Search for the cell housing the specified text and yield its [X, Y] center coordinate. 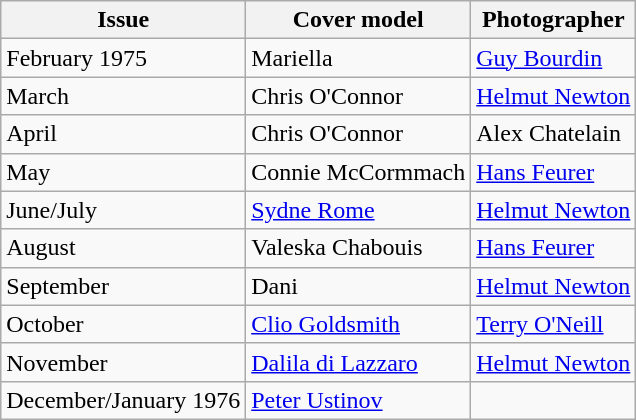
Valeska Chabouis [358, 248]
September [124, 286]
August [124, 248]
Dani [358, 286]
Cover model [358, 20]
October [124, 324]
November [124, 362]
April [124, 134]
June/July [124, 210]
Mariella [358, 58]
December/January 1976 [124, 400]
Guy Bourdin [554, 58]
Sydne Rome [358, 210]
May [124, 172]
March [124, 96]
Alex Chatelain [554, 134]
Dalila di Lazzaro [358, 362]
Connie McCormmach [358, 172]
Peter Ustinov [358, 400]
February 1975 [124, 58]
Terry O'Neill [554, 324]
Issue [124, 20]
Clio Goldsmith [358, 324]
Photographer [554, 20]
